Locate the cell with the specified text and output its (x, y) center coordinate. 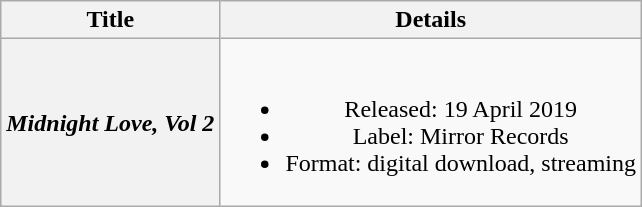
Details (431, 20)
Released: 19 April 2019Label: Mirror RecordsFormat: digital download, streaming (431, 122)
Title (110, 20)
Midnight Love, Vol 2 (110, 122)
